Find where the given text appears and provide that cell's center as (X, Y) coordinate. 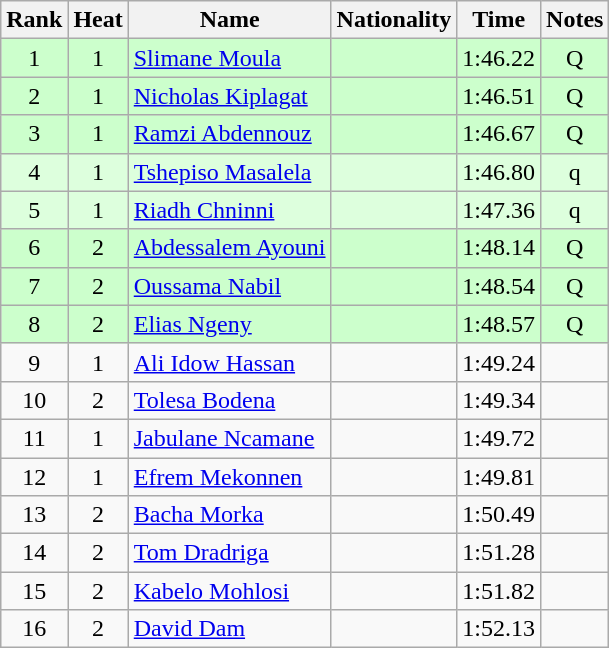
Kabelo Mohlosi (230, 591)
Tshepiso Masalela (230, 172)
Nicholas Kiplagat (230, 96)
5 (34, 210)
15 (34, 591)
Notes (575, 20)
Slimane Moula (230, 58)
1:50.49 (499, 515)
8 (34, 324)
Ramzi Abdennouz (230, 134)
14 (34, 553)
Nationality (394, 20)
Efrem Mekonnen (230, 477)
1:49.81 (499, 477)
1:52.13 (499, 629)
Jabulane Ncamane (230, 438)
Heat (98, 20)
1:51.82 (499, 591)
11 (34, 438)
1:46.51 (499, 96)
1:46.22 (499, 58)
David Dam (230, 629)
1:48.14 (499, 248)
Rank (34, 20)
16 (34, 629)
1:49.24 (499, 362)
9 (34, 362)
1:46.67 (499, 134)
1:48.57 (499, 324)
1:48.54 (499, 286)
6 (34, 248)
1:51.28 (499, 553)
12 (34, 477)
1:46.80 (499, 172)
Abdessalem Ayouni (230, 248)
1:49.34 (499, 400)
13 (34, 515)
1:49.72 (499, 438)
3 (34, 134)
Riadh Chninni (230, 210)
Oussama Nabil (230, 286)
1:47.36 (499, 210)
Name (230, 20)
Tolesa Bodena (230, 400)
4 (34, 172)
10 (34, 400)
Time (499, 20)
Tom Dradriga (230, 553)
Ali Idow Hassan (230, 362)
7 (34, 286)
Elias Ngeny (230, 324)
Bacha Morka (230, 515)
